Extract the (x, y) coordinate from the center of the cell holding the provided text.  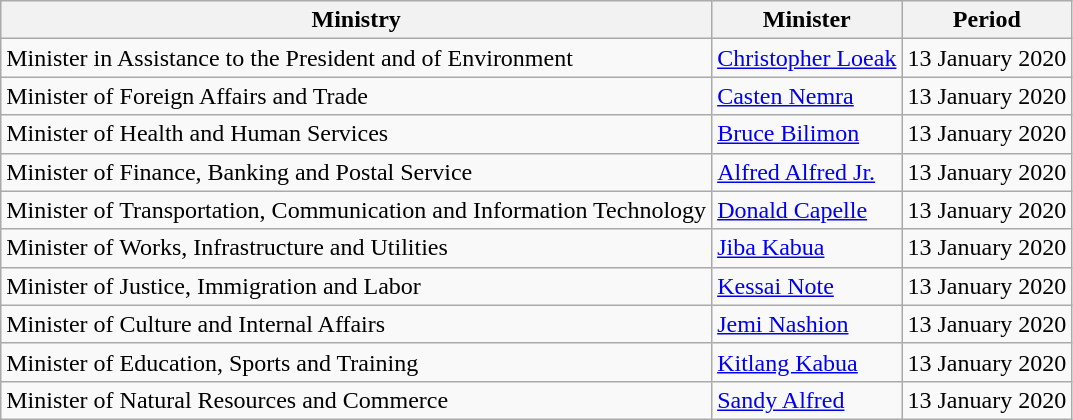
Jemi Nashion (807, 324)
Minister (807, 20)
Jiba Kabua (807, 248)
Minister of Justice, Immigration and Labor (356, 286)
Sandy Alfred (807, 400)
Minister of Finance, Banking and Postal Service (356, 172)
Minister of Works, Infrastructure and Utilities (356, 248)
Minister of Health and Human Services (356, 134)
Kitlang Kabua (807, 362)
Casten Nemra (807, 96)
Period (987, 20)
Minister of Natural Resources and Commerce (356, 400)
Minister of Transportation, Communication and Information Technology (356, 210)
Minister of Culture and Internal Affairs (356, 324)
Bruce Bilimon (807, 134)
Christopher Loeak (807, 58)
Donald Capelle (807, 210)
Minister of Education, Sports and Training (356, 362)
Minister of Foreign Affairs and Trade (356, 96)
Alfred Alfred Jr. (807, 172)
Minister in Assistance to the President and of Environment (356, 58)
Ministry (356, 20)
Kessai Note (807, 286)
